Search for the cell housing the specified text and yield its (X, Y) center coordinate. 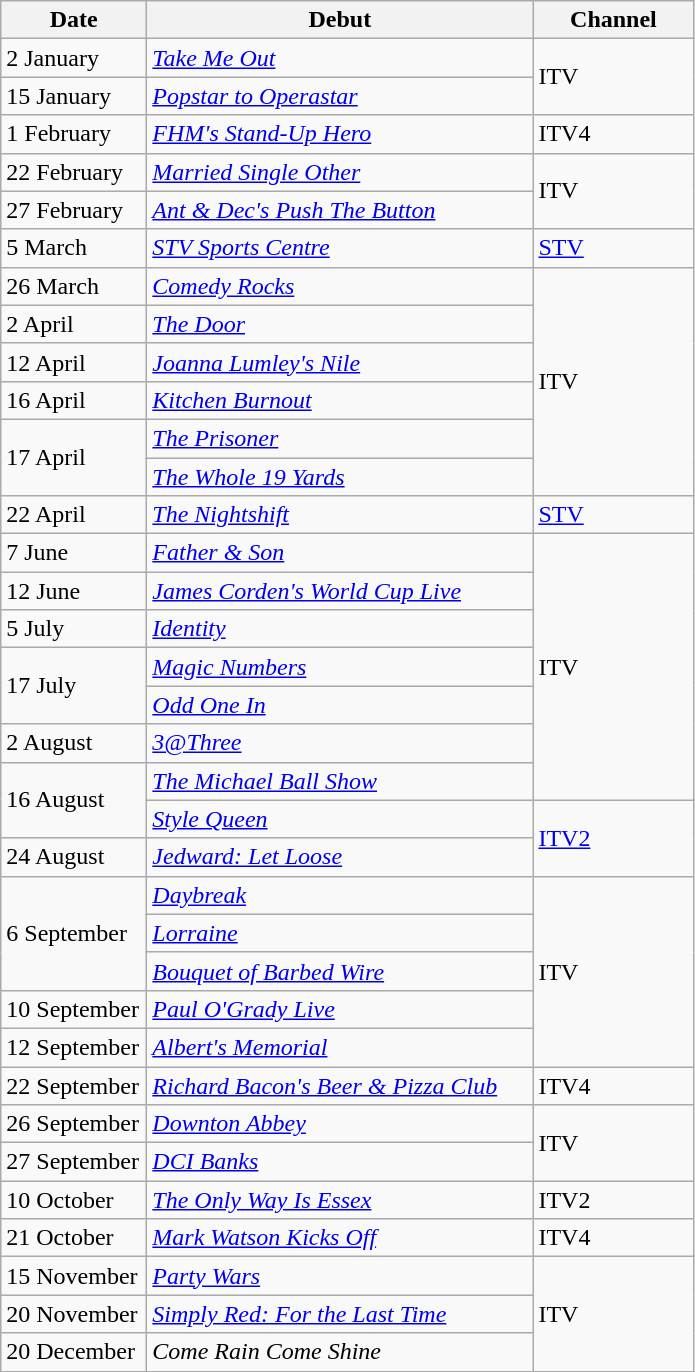
2 April (74, 324)
17 July (74, 686)
Date (74, 20)
Odd One In (340, 705)
21 October (74, 1238)
The Whole 19 Yards (340, 477)
The Prisoner (340, 438)
24 August (74, 857)
15 January (74, 96)
17 April (74, 457)
Popstar to Operastar (340, 96)
2 January (74, 58)
Channel (614, 20)
Albert's Memorial (340, 1047)
5 March (74, 248)
Comedy Rocks (340, 286)
Jedward: Let Loose (340, 857)
12 April (74, 362)
16 August (74, 800)
22 April (74, 515)
22 February (74, 172)
FHM's Stand-Up Hero (340, 134)
James Corden's World Cup Live (340, 591)
12 June (74, 591)
2 August (74, 743)
Joanna Lumley's Nile (340, 362)
26 March (74, 286)
5 July (74, 629)
20 December (74, 1352)
Mark Watson Kicks Off (340, 1238)
Lorraine (340, 933)
Come Rain Come Shine (340, 1352)
12 September (74, 1047)
3@Three (340, 743)
10 September (74, 1009)
Kitchen Burnout (340, 400)
Identity (340, 629)
Downton Abbey (340, 1124)
27 February (74, 210)
Simply Red: For the Last Time (340, 1314)
Father & Son (340, 553)
6 September (74, 933)
Bouquet of Barbed Wire (340, 971)
26 September (74, 1124)
15 November (74, 1276)
The Michael Ball Show (340, 781)
Party Wars (340, 1276)
Richard Bacon's Beer & Pizza Club (340, 1085)
7 June (74, 553)
STV Sports Centre (340, 248)
Style Queen (340, 819)
27 September (74, 1162)
Magic Numbers (340, 667)
Take Me Out (340, 58)
The Only Way Is Essex (340, 1200)
The Nightshift (340, 515)
16 April (74, 400)
1 February (74, 134)
Ant & Dec's Push The Button (340, 210)
10 October (74, 1200)
Daybreak (340, 895)
DCI Banks (340, 1162)
22 September (74, 1085)
Paul O'Grady Live (340, 1009)
20 November (74, 1314)
The Door (340, 324)
Debut (340, 20)
Married Single Other (340, 172)
